Determine the [x, y] coordinate at the center of the cell enclosing the given text.  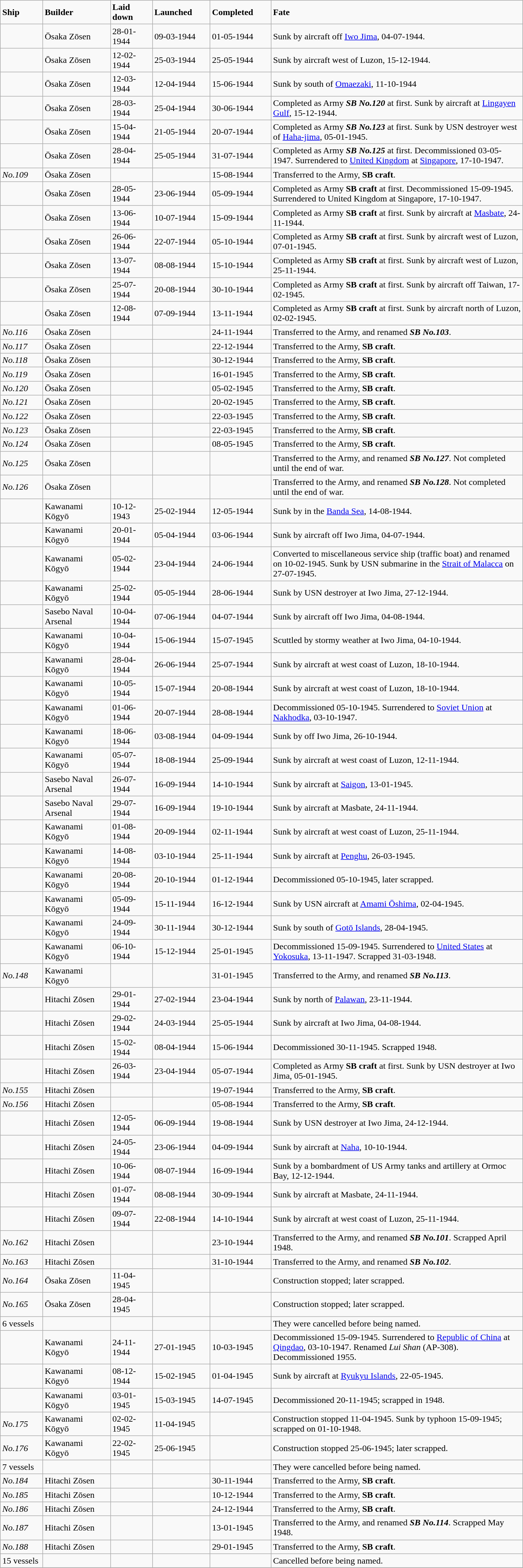
28-06-1944 [241, 593]
03-08-1944 [181, 736]
No.185 [21, 1495]
08-07-1944 [181, 1171]
No.125 [21, 463]
27-02-1944 [181, 999]
No.184 [21, 1481]
05-05-1944 [181, 593]
02-02-1945 [131, 1424]
29-07-1944 [131, 808]
28-08-1944 [241, 712]
Laid down [131, 12]
15-09-1944 [241, 218]
06-09-1944 [181, 1123]
No.186 [21, 1509]
Completed as Army SB craft at first. Sunk by aircraft off Taiwan, 17-02-1945. [397, 289]
No.126 [21, 487]
No.176 [21, 1448]
24-12-1944 [241, 1509]
Completed as Army SB craft at first. Sunk by aircraft north of Luzon, 02-02-1945. [397, 313]
19-07-1944 [241, 1090]
No.122 [21, 416]
Transferred to the Army, and renamed SB No.127. Not completed until the end of war. [397, 463]
10-03-1945 [241, 1347]
05-08-1944 [241, 1104]
Sunk by south of Omaezaki, 11-10-1944 [397, 84]
Transferred to the Army, and renamed SB No.128. Not completed until the end of war. [397, 487]
No.162 [21, 1243]
No.109 [21, 175]
15-10-1944 [241, 265]
Completed as Army SB craft at first. Sunk by aircraft west of Luzon, 25-11-1944. [397, 265]
12-02-1944 [131, 60]
Ship [21, 12]
Converted to miscellaneous service ship (traffic boat) and renamed on 10-02-1945. Sunk by USN submarine in the Strait of Malacca on 27-07-1945. [397, 564]
Construction stopped 11-04-1945. Sunk by typhoon 15-09-1945; scrapped on 01-10-1948. [397, 1424]
Transferred to the Army, and renamed SB No.113. [397, 975]
No.123 [21, 430]
No.175 [21, 1424]
10-06-1944 [131, 1171]
31-01-1945 [241, 975]
24-03-1944 [181, 1024]
22-07-1944 [181, 241]
Sunk by USN destroyer at Iwo Jima, 24-12-1944. [397, 1123]
01-08-1944 [131, 832]
10-05-1944 [131, 688]
Sunk by USN destroyer at Iwo Jima, 27-12-1944. [397, 593]
Completed as Army SB No.123 at first. Sunk by USN destroyer west of Haha-jima, 05-01-1945. [397, 132]
Transferred to the Army, and renamed SB No.101. Scrapped April 1948. [397, 1243]
21-05-1944 [181, 132]
05-10-1944 [241, 241]
Completed as Army SB craft at first. Sunk by aircraft west of Luzon, 07-01-1945. [397, 241]
10-12-1943 [131, 511]
01-07-1944 [131, 1195]
12-04-1944 [181, 84]
31-07-1944 [241, 156]
25-09-1944 [241, 760]
09-07-1944 [131, 1218]
Transferred to the Army, and renamed SB No.114. Scrapped May 1948. [397, 1528]
01-05-1944 [241, 36]
13-11-1944 [241, 313]
01-12-1944 [241, 879]
Sunk by USN aircraft at Amami Ōshima, 02-04-1945. [397, 904]
08-05-1945 [241, 444]
Decommissioned 05-10-1945, later scrapped. [397, 879]
Completed as Army SB craft at first. Sunk by USN destroyer at Iwo Jima, 05-01-1945. [397, 1071]
25-01-1945 [241, 951]
No.148 [21, 975]
Sunk by aircraft at Iwo Jima, 04-08-1944. [397, 1024]
15-07-1944 [181, 688]
No.156 [21, 1104]
09-03-1944 [181, 36]
15-11-1944 [181, 904]
Completed as Army SB No.120 at first. Sunk by aircraft at Lingayen Gulf, 15-12-1944. [397, 108]
12-03-1944 [131, 84]
Sunk by in the Banda Sea, 14-08-1944. [397, 511]
No.119 [21, 374]
19-08-1944 [241, 1123]
30-06-1944 [241, 108]
06-10-1944 [131, 951]
15 vessels [21, 1561]
01-04-1945 [241, 1376]
Sunk by aircraft west of Luzon, 15-12-1944. [397, 60]
28-01-1944 [131, 36]
30-10-1944 [241, 289]
04-07-1944 [241, 617]
No.117 [21, 346]
Completed [241, 12]
26-03-1944 [131, 1071]
No.163 [21, 1261]
28-05-1944 [131, 193]
Cancelled before being named. [397, 1561]
Scuttled by stormy weather at Iwo Jima, 04-10-1944. [397, 640]
16-01-1945 [241, 374]
No.165 [21, 1304]
03-06-1944 [241, 535]
Sunk by a bombardment of US Army tanks and artillery at Ormoc Bay, 12-12-1944. [397, 1171]
Launched [181, 12]
31-10-1944 [241, 1261]
05-02-1945 [241, 388]
24-09-1944 [131, 927]
25-06-1945 [181, 1448]
15-08-1944 [241, 175]
Transferred to the Army, and renamed SB No.102. [397, 1261]
Sunk by aircraft at west coast of Luzon, 12-11-1944. [397, 760]
15-03-1945 [181, 1400]
18-08-1944 [181, 760]
19-10-1944 [241, 808]
15-07-1945 [241, 640]
23-10-1944 [241, 1243]
Builder [77, 12]
Sunk by aircraft at Naha, 10-10-1944. [397, 1147]
Sunk by south of Gotō Islands, 28-04-1945. [397, 927]
29-01-1944 [131, 999]
05-02-1944 [131, 564]
02-11-1944 [241, 832]
Fate [397, 12]
03-10-1944 [181, 856]
15-12-1944 [181, 951]
12-08-1944 [131, 313]
Sunk by north of Palawan, 23-11-1944. [397, 999]
25-04-1944 [181, 108]
No.120 [21, 388]
Decommissioned 15-09-1945. Surrendered to United States at Yokosuka, 13-11-1947. Scrapped 31-03-1948. [397, 951]
22-12-1944 [241, 346]
20-02-1945 [241, 402]
15-04-1944 [131, 132]
08-12-1944 [131, 1376]
Transferred to the Army, and renamed SB No.103. [397, 332]
14-07-1945 [241, 1400]
15-02-1945 [181, 1376]
22-02-1945 [131, 1448]
27-01-1945 [181, 1347]
Decommissioned 05-10-1945. Surrendered to Soviet Union at Nakhodka, 03-10-1947. [397, 712]
30-09-1944 [241, 1195]
Completed as Army SB craft at first. Sunk by aircraft at Masbate, 24-11-1944. [397, 218]
20-09-1944 [181, 832]
Sunk by aircraft at Ryukyu Islands, 22-05-1945. [397, 1376]
13-01-1945 [241, 1528]
Sunk by aircraft at Saigon, 13-01-1945. [397, 784]
6 vessels [21, 1323]
28-03-1944 [131, 108]
No.121 [21, 402]
Decommissioned 20-11-1945; scrapped in 1948. [397, 1400]
07-09-1944 [181, 313]
08-04-1944 [181, 1047]
No.118 [21, 360]
25-11-1944 [241, 856]
18-06-1944 [131, 736]
25-03-1944 [181, 60]
Construction stopped 25-06-1945; later scrapped. [397, 1448]
No.116 [21, 332]
Decommissioned 30-11-1945. Scrapped 1948. [397, 1047]
29-01-1945 [241, 1547]
05-04-1944 [181, 535]
No.164 [21, 1280]
07-06-1944 [181, 617]
26-07-1944 [131, 784]
No.188 [21, 1547]
13-07-1944 [131, 265]
7 vessels [21, 1467]
03-01-1945 [131, 1400]
28-04-1945 [131, 1304]
Completed as Army SB No.125 at first. Decommissioned 03-05-1947. Surrendered to United Kingdom at Singapore, 17-10-1947. [397, 156]
20-01-1944 [131, 535]
Sunk by aircraft off Iwo Jima, 04-08-1944. [397, 617]
No.124 [21, 444]
Sunk by aircraft at Penghu, 26-03-1945. [397, 856]
14-08-1944 [131, 856]
Sunk by off Iwo Jima, 26-10-1944. [397, 736]
Decommissioned 15-09-1945. Surrendered to Republic of China at Qingdao, 03-10-1947. Renamed Lui Shan (AP-308). Decommissioned 1955. [397, 1347]
No.187 [21, 1528]
No.155 [21, 1090]
01-06-1944 [131, 712]
24-05-1944 [131, 1147]
20-10-1944 [181, 879]
10-12-1944 [241, 1495]
22-08-1944 [181, 1218]
29-02-1944 [131, 1024]
Completed as Army SB craft at first. Decommissioned 15-09-1945. Surrendered to United Kingdom at Singapore, 17-10-1947. [397, 193]
16-12-1944 [241, 904]
24-06-1944 [241, 564]
15-02-1944 [131, 1047]
10-07-1944 [181, 218]
13-06-1944 [131, 218]
